Pinpoint the cell where the given text exists, returning its [X, Y] midpoint coordinate. 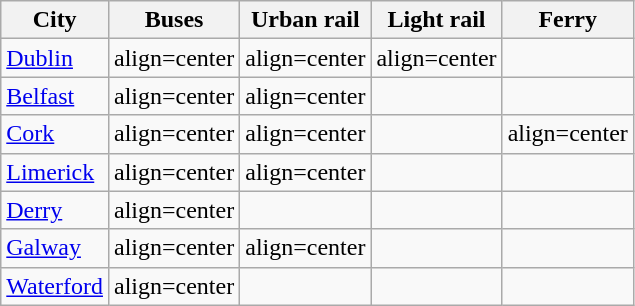
Belfast [55, 96]
Cork [55, 134]
Ferry [568, 20]
Light rail [436, 20]
Waterford [55, 286]
Buses [174, 20]
Dublin [55, 58]
Derry [55, 210]
Galway [55, 248]
Urban rail [306, 20]
Limerick [55, 172]
City [55, 20]
